Capture the cell that displays the provided text and extract its [x, y] central coordinate. 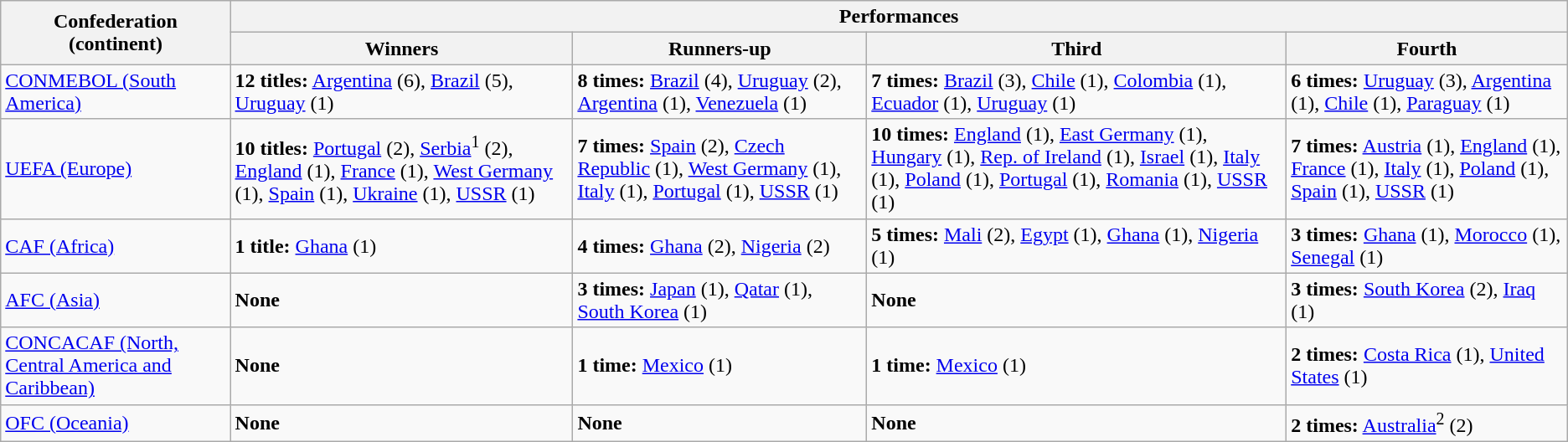
10 titles: Portugal (2), Serbia1 (2), England (1), France (1), West Germany (1), Spain (1), Ukraine (1), USSR (1) [402, 169]
2 times: Costa Rica (1), United States (1) [1427, 366]
3 times: Ghana (1), Morocco (1), Senegal (1) [1427, 246]
7 times: Brazil (3), Chile (1), Colombia (1), Ecuador (1), Uruguay (1) [1077, 92]
CONCACAF (North, Central America and Caribbean) [116, 366]
12 titles: Argentina (6), Brazil (5), Uruguay (1) [402, 92]
Performances [899, 17]
5 times: Mali (2), Egypt (1), Ghana (1), Nigeria (1) [1077, 246]
7 times: Spain (2), Czech Republic (1), West Germany (1), Italy (1), Portugal (1), USSR (1) [720, 169]
2 times: Australia2 (2) [1427, 424]
7 times: Austria (1), England (1), France (1), Italy (1), Poland (1), Spain (1), USSR (1) [1427, 169]
3 times: Japan (1), Qatar (1), South Korea (1) [720, 300]
Third [1077, 49]
8 times: Brazil (4), Uruguay (2), Argentina (1), Venezuela (1) [720, 92]
OFC (Oceania) [116, 424]
Runners-up [720, 49]
6 times: Uruguay (3), Argentina (1), Chile (1), Paraguay (1) [1427, 92]
4 times: Ghana (2), Nigeria (2) [720, 246]
Winners [402, 49]
CONMEBOL (South America) [116, 92]
Confederation (continent) [116, 33]
UEFA (Europe) [116, 169]
CAF (Africa) [116, 246]
AFC (Asia) [116, 300]
10 times: England (1), East Germany (1), Hungary (1), Rep. of Ireland (1), Israel (1), Italy (1), Poland (1), Portugal (1), Romania (1), USSR (1) [1077, 169]
1 title: Ghana (1) [402, 246]
3 times: South Korea (2), Iraq (1) [1427, 300]
Fourth [1427, 49]
